Pinpoint the cell where the given text exists, returning its [x, y] midpoint coordinate. 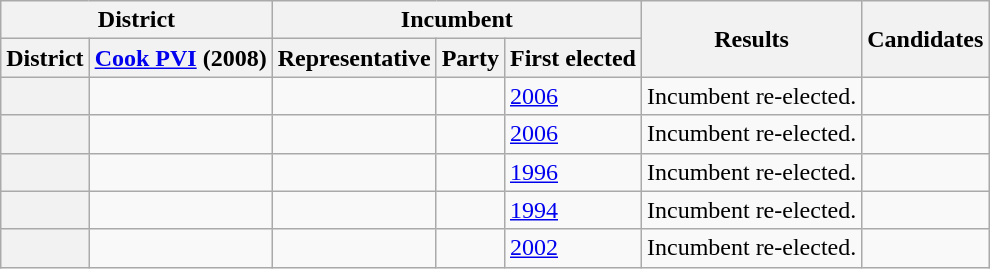
Candidates [926, 39]
2002 [572, 248]
Party [470, 58]
Incumbent [456, 20]
First elected [572, 58]
1994 [572, 210]
Results [751, 39]
Cook PVI (2008) [180, 58]
1996 [572, 172]
Representative [354, 58]
